Provide the (X, Y) coordinate of the cell's center where the given text is located.  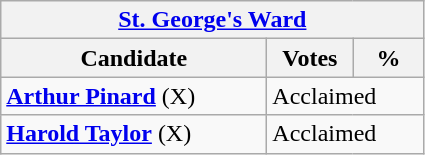
Harold Taylor (X) (134, 134)
St. George's Ward (212, 20)
Votes (310, 58)
% (388, 58)
Arthur Pinard (X) (134, 96)
Candidate (134, 58)
